Find where the given text appears and provide that cell's center as (X, Y) coordinate. 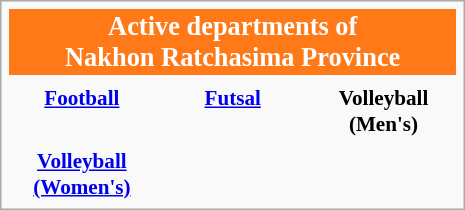
Volleyball (Women's) (82, 174)
Futsal (233, 111)
Active departments ofNakhon Ratchasima Province (232, 42)
Volleyball (Men's) (384, 111)
Football (82, 111)
